Provide the (X, Y) coordinate of the cell's center where the given text is located.  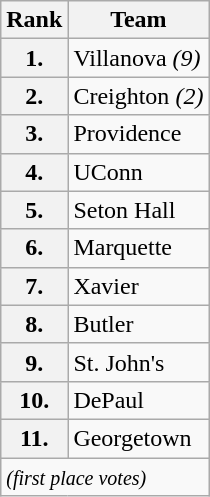
UConn (138, 172)
St. John's (138, 362)
8. (34, 324)
Team (138, 20)
1. (34, 58)
Xavier (138, 286)
Providence (138, 134)
(first place votes) (105, 477)
Villanova (9) (138, 58)
2. (34, 96)
Rank (34, 20)
6. (34, 248)
9. (34, 362)
Georgetown (138, 438)
5. (34, 210)
4. (34, 172)
Seton Hall (138, 210)
11. (34, 438)
Marquette (138, 248)
Butler (138, 324)
3. (34, 134)
DePaul (138, 400)
7. (34, 286)
Creighton (2) (138, 96)
10. (34, 400)
